Capture the cell that displays the provided text and extract its [x, y] central coordinate. 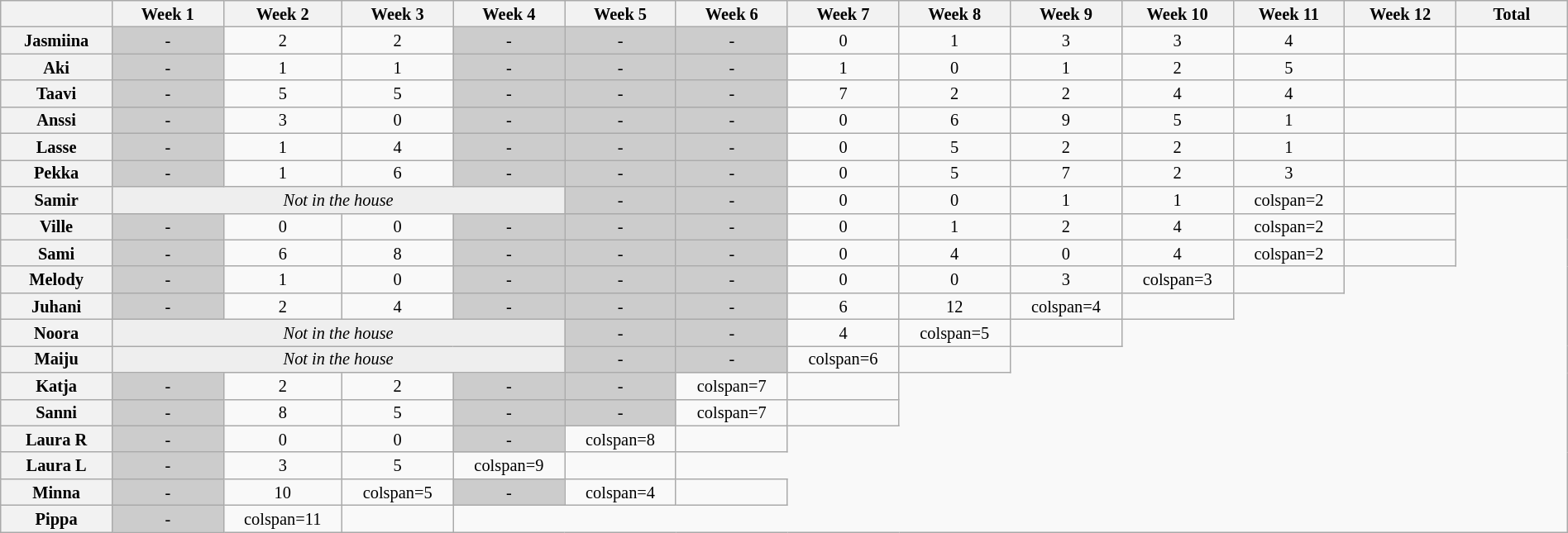
Minna [56, 492]
colspan=8 [620, 439]
Taavi [56, 93]
9 [1067, 120]
Week 4 [509, 13]
Noora [56, 332]
12 [954, 306]
Laura L [56, 465]
Week 7 [844, 13]
Week 9 [1067, 13]
Week 2 [283, 13]
Laura R [56, 439]
Lasse [56, 146]
Total [1512, 13]
Week 6 [731, 13]
Week 12 [1401, 13]
Jasmiina [56, 40]
Katja [56, 386]
Week 8 [954, 13]
Sanni [56, 412]
Samir [56, 199]
Sami [56, 253]
Week 11 [1288, 13]
Maiju [56, 359]
Juhani [56, 306]
Week 1 [167, 13]
colspan=11 [283, 518]
colspan=3 [1178, 279]
Week 3 [397, 13]
Pekka [56, 173]
Aki [56, 67]
Pippa [56, 518]
Week 10 [1178, 13]
colspan=9 [509, 465]
Anssi [56, 120]
Melody [56, 279]
10 [283, 492]
Ville [56, 226]
Week 5 [620, 13]
colspan=6 [844, 359]
